Find where the given text appears and provide that cell's center as (X, Y) coordinate. 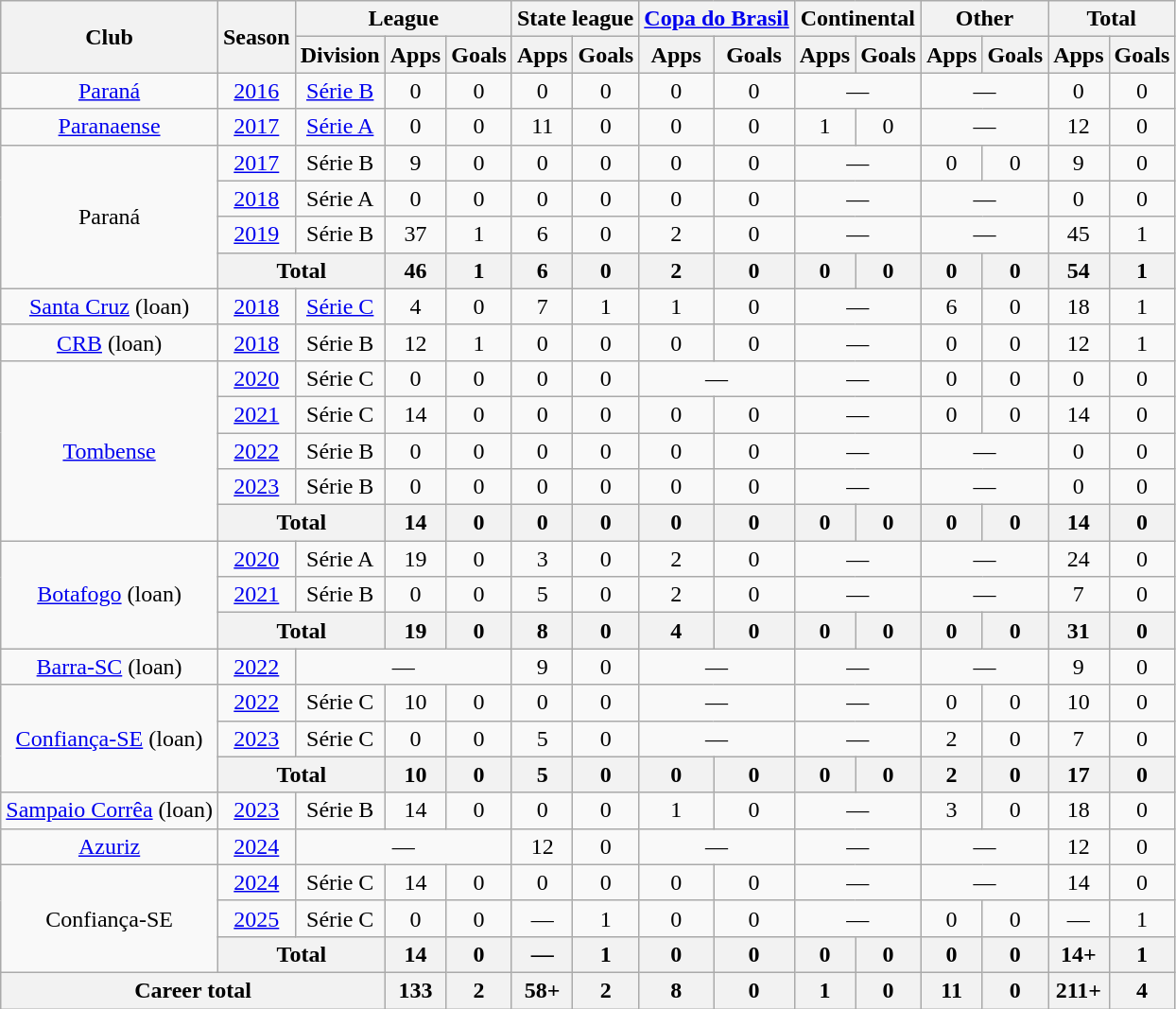
League (403, 19)
Other (984, 19)
54 (1079, 270)
Confiança-SE (110, 918)
31 (1079, 631)
17 (1079, 774)
Copa do Brasil (717, 19)
2019 (256, 235)
37 (415, 235)
Confiança-SE (loan) (110, 739)
211+ (1079, 990)
24 (1079, 559)
45 (1079, 235)
Sampaio Corrêa (loan) (110, 810)
Barra-SC (loan) (110, 667)
14+ (1079, 954)
2025 (256, 918)
58+ (542, 990)
Santa Cruz (loan) (110, 306)
Azuriz (110, 846)
Division (340, 55)
Tombense (110, 450)
CRB (loan) (110, 342)
133 (415, 990)
Season (256, 37)
Continental (857, 19)
Club (110, 37)
Paranaense (110, 127)
Career total (193, 990)
State league (575, 19)
Botafogo (loan) (110, 595)
2016 (256, 91)
46 (415, 270)
